Scan for the cell matching the given text and deliver its [X, Y] coordinate at center. 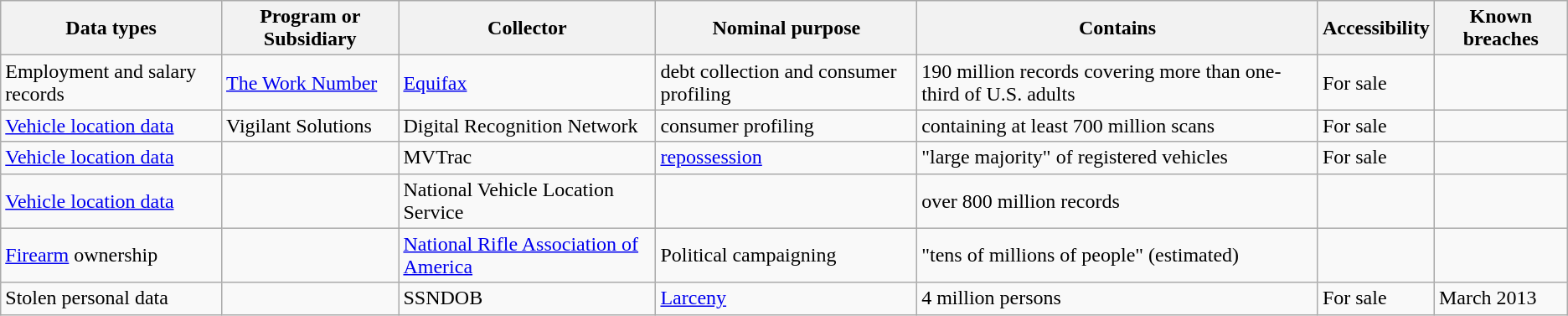
Stolen personal data [111, 298]
Data types [111, 28]
Nominal purpose [787, 28]
Equifax [528, 82]
MVTrac [528, 158]
National Rifle Association of America [528, 255]
"tens of millions of people" (estimated) [1117, 255]
March 2013 [1501, 298]
debt collection and consumer profiling [787, 82]
Collector [528, 28]
4 million persons [1117, 298]
Digital Recognition Network [528, 126]
Larceny [787, 298]
Known breaches [1501, 28]
consumer profiling [787, 126]
containing at least 700 million scans [1117, 126]
190 million records covering more than one-third of U.S. adults [1117, 82]
Political campaigning [787, 255]
SSNDOB [528, 298]
Contains [1117, 28]
The Work Number [310, 82]
National Vehicle Location Service [528, 201]
"large majority" of registered vehicles [1117, 158]
Accessibility [1375, 28]
Program or Subsidiary [310, 28]
Vigilant Solutions [310, 126]
Firearm ownership [111, 255]
over 800 million records [1117, 201]
Employment and salary records [111, 82]
repossession [787, 158]
